Search for the cell housing the specified text and yield its [x, y] center coordinate. 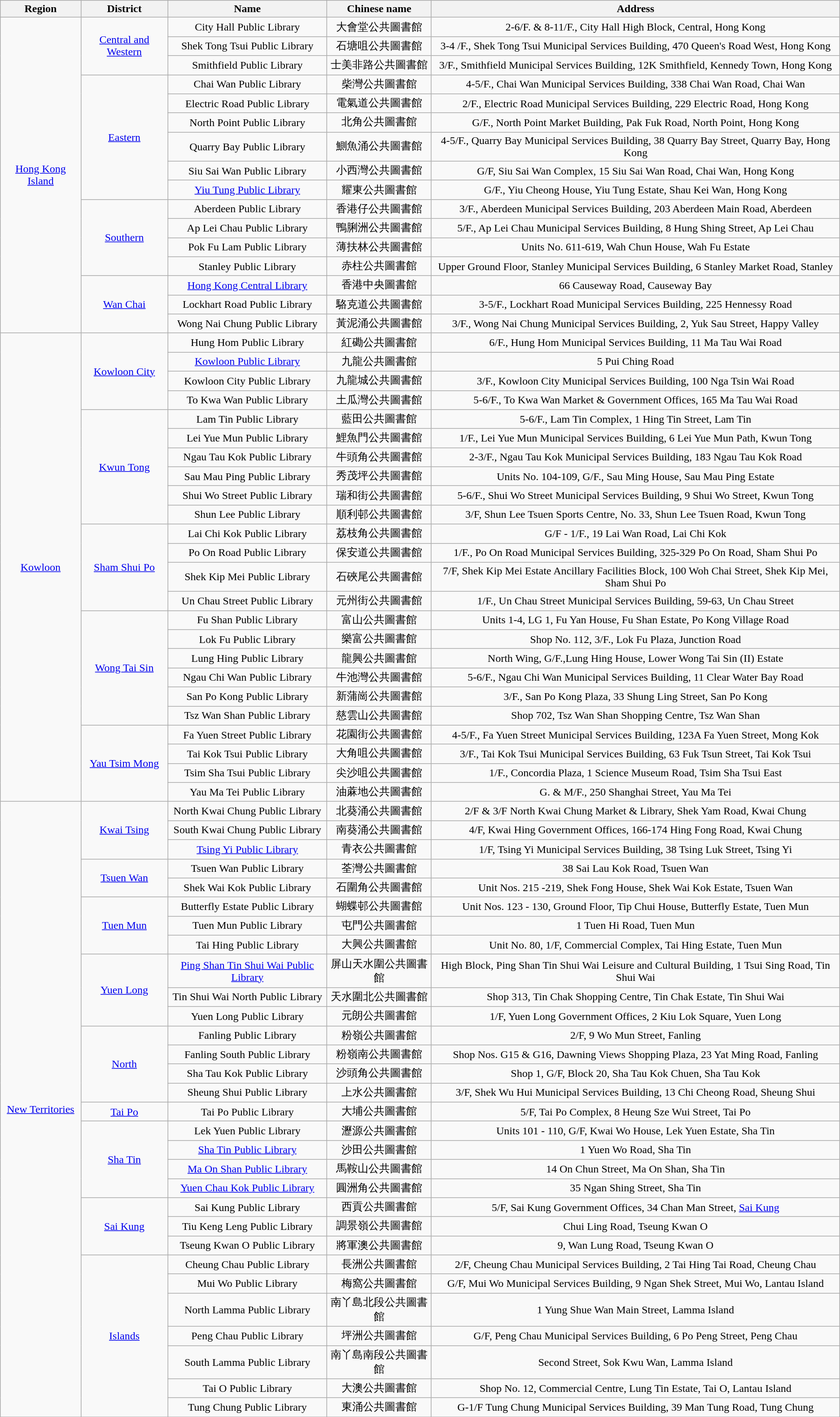
2-6/F. & 8-11/F., City Hall High Block, Central, Hong Kong [635, 27]
1 Yuen Wo Road, Sha Tin [635, 1150]
Kowloon Public Library [248, 362]
Eastern [124, 137]
耀東公共圖書館 [379, 190]
瑞和街公共圖書館 [379, 495]
南丫島北段公共圖書館 [379, 1310]
Shop No. 12, Commercial Centre, Lung Tin Estate, Tai O, Lantau Island [635, 1388]
將軍澳公共圖書館 [379, 1246]
黃泥涌公共圖書館 [379, 324]
Kowloon [40, 567]
馬鞍山公共圖書館 [379, 1169]
38 Sai Lau Kok Road, Tsuen Wan [635, 869]
大興公共圖書館 [379, 945]
香港中央圖書館 [379, 285]
大會堂公共圖書館 [379, 27]
G-1/F Tung Chung Municipal Services Building, 39 Man Tung Road, Tung Chung [635, 1407]
Lam Tin Public Library [248, 419]
鴨脷洲公共圖書館 [379, 228]
Upper Ground Floor, Stanley Municipal Services Building, 6 Stanley Market Road, Stanley [635, 267]
2/F, Cheung Chau Municipal Services Building, 2 Tai Hing Tai Road, Cheung Chau [635, 1264]
4-5/F., Quarry Bay Municipal Services Building, 38 Quarry Bay Street, Quarry Bay, Hong Kong [635, 146]
元州街公共圖書館 [379, 601]
油蔴地公共圖書館 [379, 792]
Shop Nos. G15 & G16, Dawning Views Shopping Plaza, 23 Yat Ming Road, Fanling [635, 1054]
上水公共圖書館 [379, 1093]
District [124, 9]
赤柱公共圖書館 [379, 267]
Hung Hom Public Library [248, 343]
Cheung Chau Public Library [248, 1264]
北角公共圖書館 [379, 123]
Fu Shan Public Library [248, 620]
粉嶺南公共圖書館 [379, 1054]
Shop No. 112, 3/F., Lok Fu Plaza, Junction Road [635, 639]
5-6/F., Lam Tin Complex, 1 Hing Tin Street, Lam Tin [635, 419]
City Hall Public Library [248, 27]
Unit Nos. 123 - 130, Ground Floor, Tip Chui House, Butterfly Estate, Tuen Mun [635, 906]
駱克道公共圖書館 [379, 304]
1/F., Un Chau Street Municipal Services Building, 59-63, Un Chau Street [635, 601]
2/F., Electric Road Municipal Services Building, 229 Electric Road, Hong Kong [635, 103]
Ma On Shan Public Library [248, 1169]
Sai Kung [124, 1226]
3/F., Wong Nai Chung Municipal Services Building, 2, Yuk Sau Street, Happy Valley [635, 324]
4/F, Kwai Hing Government Offices, 166-174 Hing Fong Road, Kwai Chung [635, 830]
Tsz Wan Shan Public Library [248, 716]
3-5/F., Lockhart Road Municipal Services Building, 225 Hennessy Road [635, 304]
Sheung Shui Public Library [248, 1093]
Smithfield Public Library [248, 66]
Sai Kung Public Library [248, 1207]
天水圍北公共圖書館 [379, 997]
瀝源公共圖書館 [379, 1131]
尖沙咀公共圖書館 [379, 773]
Yau Ma Tei Public Library [248, 792]
7/F, Shek Kip Mei Estate Ancillary Facilities Block, 100 Woh Chai Street, Shek Kip Mei, Sham Shui Po [635, 577]
保安道公共圖書館 [379, 553]
1/F., Lei Yue Mun Municipal Services Building, 6 Lei Yue Mun Path, Kwun Tong [635, 438]
青衣公共圖書館 [379, 849]
Tseung Kwan O Public Library [248, 1246]
牛池灣公共圖書館 [379, 678]
North Wing, G/F.,Lung Hing House, Lower Wong Tai Sin (II) Estate [635, 659]
1 Yung Shue Wan Main Street, Lamma Island [635, 1310]
鰂魚涌公共圖書館 [379, 146]
西貢公共圖書館 [379, 1207]
Chui Ling Road, Tseung Kwan O [635, 1227]
Islands [124, 1336]
Un Chau Street Public Library [248, 601]
Tai Kok Tsui Public Library [248, 754]
紅磡公共圖書館 [379, 343]
Ap Lei Chau Public Library [248, 228]
Sha Tau Kok Public Library [248, 1073]
Chinese name [379, 9]
South Lamma Public Library [248, 1362]
Butterfly Estate Public Library [248, 906]
Tiu Keng Leng Public Library [248, 1227]
3/F., San Po Kong Plaza, 33 Shung Ling Street, San Po Kong [635, 696]
沙田公共圖書館 [379, 1150]
Kowloon City Public Library [248, 380]
Tung Chung Public Library [248, 1407]
5/F., Ap Lei Chau Municipal Services Building, 8 Hung Shing Street, Ap Lei Chau [635, 228]
3/F., Kowloon City Municipal Services Building, 100 Nga Tsin Wai Road [635, 380]
土瓜灣公共圖書館 [379, 400]
樂富公共圖書館 [379, 639]
Shop 702, Tsz Wan Shan Shopping Centre, Tsz Wan Shan [635, 716]
South Kwai Chung Public Library [248, 830]
Lek Yuen Public Library [248, 1131]
Kwai Tsing [124, 830]
龍興公共圖書館 [379, 659]
Sha Tin [124, 1159]
Chai Wan Public Library [248, 84]
4-5/F., Fa Yuen Street Municipal Services Building, 123A Fa Yuen Street, Mong Kok [635, 735]
5-6/F., Shui Wo Street Municipal Services Building, 9 Shui Wo Street, Kwun Tong [635, 495]
Southern [124, 237]
Unit No. 80, 1/F, Commercial Complex, Tai Hing Estate, Tuen Mun [635, 945]
石圍角公共圖書館 [379, 888]
蝴蝶邨公共圖書館 [379, 906]
Pok Fu Lam Public Library [248, 248]
Tuen Mun [124, 926]
Unit Nos. 215 -219, Shek Fong House, Shek Wai Kok Estate, Tsuen Wan [635, 888]
Shek Kip Mei Public Library [248, 577]
G. & M/F., 250 Shanghai Street, Yau Ma Tei [635, 792]
Wong Nai Chung Public Library [248, 324]
Yuen Chau Kok Public Library [248, 1188]
鯉魚門公共圖書館 [379, 438]
電氣道公共圖書館 [379, 103]
Units No. 104-109, G/F., Sau Ming House, Sau Mau Ping Estate [635, 477]
Name [248, 9]
Siu Sai Wan Public Library [248, 171]
5 Pui Ching Road [635, 362]
Aberdeen Public Library [248, 209]
大埔公共圖書館 [379, 1112]
North Point Public Library [248, 123]
Ngau Chi Wan Public Library [248, 678]
大角咀公共圖書館 [379, 754]
Yuen Long Public Library [248, 1016]
5-6/F., Ngau Chi Wan Municipal Services Building, 11 Clear Water Bay Road [635, 678]
1/F., Concordia Plaza, 1 Science Museum Road, Tsim Sha Tsui East [635, 773]
North [124, 1064]
Tai Hing Public Library [248, 945]
2/F, 9 Wo Mun Street, Fanling [635, 1036]
1/F, Tsing Yi Municipal Services Building, 38 Tsing Luk Street, Tsing Yi [635, 849]
坪洲公共圖書館 [379, 1336]
柴灣公共圖書館 [379, 84]
3-4 /F., Shek Tong Tsui Municipal Services Building, 470 Queen's Road West, Hong Kong [635, 46]
九龍公共圖書館 [379, 362]
慈雲山公共圖書館 [379, 716]
14 On Chun Street, Ma On Shan, Sha Tin [635, 1169]
Electric Road Public Library [248, 103]
Ping Shan Tin Shui Wai Public Library [248, 971]
Tsuen Wan Public Library [248, 869]
Wan Chai [124, 305]
Peng Chau Public Library [248, 1336]
Tsing Yi Public Library [248, 849]
66 Causeway Road, Causeway Bay [635, 285]
Tsim Sha Tsui Public Library [248, 773]
Po On Road Public Library [248, 553]
Shop 313, Tin Chak Shopping Centre, Tin Chak Estate, Tin Shui Wai [635, 997]
2-3/F., Ngau Tau Kok Municipal Services Building, 183 Ngau Tau Kok Road [635, 458]
Units No. 611-619, Wah Chun House, Wah Fu Estate [635, 248]
3/F, Shun Lee Tsuen Sports Centre, No. 33, Shun Lee Tsuen Road, Kwun Tong [635, 514]
Lai Chi Kok Public Library [248, 534]
4-5/F., Chai Wan Municipal Services Building, 338 Chai Wan Road, Chai Wan [635, 84]
小西灣公共圖書館 [379, 171]
Mui Wo Public Library [248, 1283]
Tai Po [124, 1112]
5/F, Tai Po Complex, 8 Heung Sze Wui Street, Tai Po [635, 1112]
Shek Wai Kok Public Library [248, 888]
士美非路公共圖書館 [379, 66]
藍田公共圖書館 [379, 419]
G/F, Siu Sai Wan Complex, 15 Siu Sai Wan Road, Chai Wan, Hong Kong [635, 171]
3/F., Tai Kok Tsui Municipal Services Building, 63 Fuk Tsun Street, Tai Kok Tsui [635, 754]
圓洲角公共圖書館 [379, 1188]
秀茂坪公共圖書館 [379, 477]
35 Ngan Shing Street, Sha Tin [635, 1188]
To Kwa Wan Public Library [248, 400]
G/F., Yiu Cheong House, Yiu Tung Estate, Shau Kei Wan, Hong Kong [635, 190]
大澳公共圖書館 [379, 1388]
San Po Kong Public Library [248, 696]
Yiu Tung Public Library [248, 190]
2/F & 3/F North Kwai Chung Market & Library, Shek Yam Road, Kwai Chung [635, 811]
香港仔公共圖書館 [379, 209]
沙頭角公共圖書館 [379, 1073]
1/F, Yuen Long Government Offices, 2 Kiu Lok Square, Yuen Long [635, 1016]
6/F., Hung Hom Municipal Services Building, 11 Ma Tau Wai Road [635, 343]
Kwun Tong [124, 467]
Fa Yuen Street Public Library [248, 735]
5-6/F., To Kwa Wan Market & Government Offices, 165 Ma Tau Wai Road [635, 400]
G/F - 1/F., 19 Lai Wan Road, Lai Chi Kok [635, 534]
粉嶺公共圖書館 [379, 1036]
北葵涌公共圖書館 [379, 811]
九龍城公共圖書館 [379, 380]
North Lamma Public Library [248, 1310]
Units 1-4, LG 1, Fu Yan House, Fu Shan Estate, Po Kong Village Road [635, 620]
Region [40, 9]
Sau Mau Ping Public Library [248, 477]
石硤尾公共圖書館 [379, 577]
Shui Wo Street Public Library [248, 495]
薄扶林公共圖書館 [379, 248]
南丫島南段公共圖書館 [379, 1362]
牛頭角公共圖書館 [379, 458]
Kowloon City [124, 371]
Central and Western [124, 46]
Stanley Public Library [248, 267]
元朗公共圖書館 [379, 1016]
花園街公共圖書館 [379, 735]
Shop 1, G/F, Block 20, Sha Tau Kok Chuen, Sha Tau Kok [635, 1073]
屏山天水圍公共圖書館 [379, 971]
Tai Po Public Library [248, 1112]
Shek Tong Tsui Public Library [248, 46]
High Block, Ping Shan Tin Shui Wai Leisure and Cultural Building, 1 Tsui Sing Road, Tin Shui Wai [635, 971]
9, Wan Lung Road, Tseung Kwan O [635, 1246]
順利邨公共圖書館 [379, 514]
New Territories [40, 1109]
Tsuen Wan [124, 878]
Lung Hing Public Library [248, 659]
Tin Shui Wai North Public Library [248, 997]
Sha Tin Public Library [248, 1150]
Ngau Tau Kok Public Library [248, 458]
荔枝角公共圖書館 [379, 534]
Shun Lee Public Library [248, 514]
Tuen Mun Public Library [248, 926]
Quarry Bay Public Library [248, 146]
荃灣公共圖書館 [379, 869]
Yau Tsim Mong [124, 763]
Sham Shui Po [124, 567]
南葵涌公共圖書館 [379, 830]
Fanling South Public Library [248, 1054]
3/F., Smithfield Municipal Services Building, 12K Smithfield, Kennedy Town, Hong Kong [635, 66]
G/F, Mui Wo Municipal Services Building, 9 Ngan Shek Street, Mui Wo, Lantau Island [635, 1283]
Lok Fu Public Library [248, 639]
Yuen Long [124, 990]
調景嶺公共圖書館 [379, 1227]
5/F, Sai Kung Government Offices, 34 Chan Man Street, Sai Kung [635, 1207]
梅窩公共圖書館 [379, 1283]
G/F., North Point Market Building, Pak Fuk Road, North Point, Hong Kong [635, 123]
屯門公共圖書館 [379, 926]
1 Tuen Hi Road, Tuen Mun [635, 926]
Hong Kong Island [40, 175]
Wong Tai Sin [124, 668]
Lei Yue Mun Public Library [248, 438]
石塘咀公共圖書館 [379, 46]
富山公共圖書館 [379, 620]
Tai O Public Library [248, 1388]
Second Street, Sok Kwu Wan, Lamma Island [635, 1362]
G/F, Peng Chau Municipal Services Building, 6 Po Peng Street, Peng Chau [635, 1336]
Address [635, 9]
Fanling Public Library [248, 1036]
3/F., Aberdeen Municipal Services Building, 203 Aberdeen Main Road, Aberdeen [635, 209]
長洲公共圖書館 [379, 1264]
Lockhart Road Public Library [248, 304]
新蒲崗公共圖書館 [379, 696]
1/F., Po On Road Municipal Services Building, 325-329 Po On Road, Sham Shui Po [635, 553]
3/F, Shek Wu Hui Municipal Services Building, 13 Chi Cheong Road, Sheung Shui [635, 1093]
North Kwai Chung Public Library [248, 811]
東涌公共圖書館 [379, 1407]
Hong Kong Central Library [248, 285]
Units 101 - 110, G/F, Kwai Wo House, Lek Yuen Estate, Sha Tin [635, 1131]
